Determine the (x, y) coordinate at the center of the cell enclosing the given text.  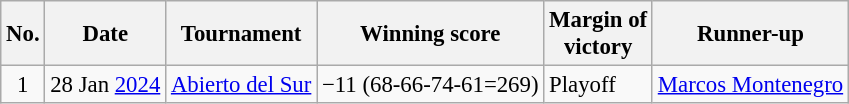
1 (23, 85)
28 Jan 2024 (106, 85)
Runner-up (750, 34)
Date (106, 34)
Margin ofvictory (598, 34)
Marcos Montenegro (750, 85)
Winning score (430, 34)
No. (23, 34)
Playoff (598, 85)
Tournament (242, 34)
−11 (68-66-74-61=269) (430, 85)
Abierto del Sur (242, 85)
